Find where the given text appears and provide that cell's center as (X, Y) coordinate. 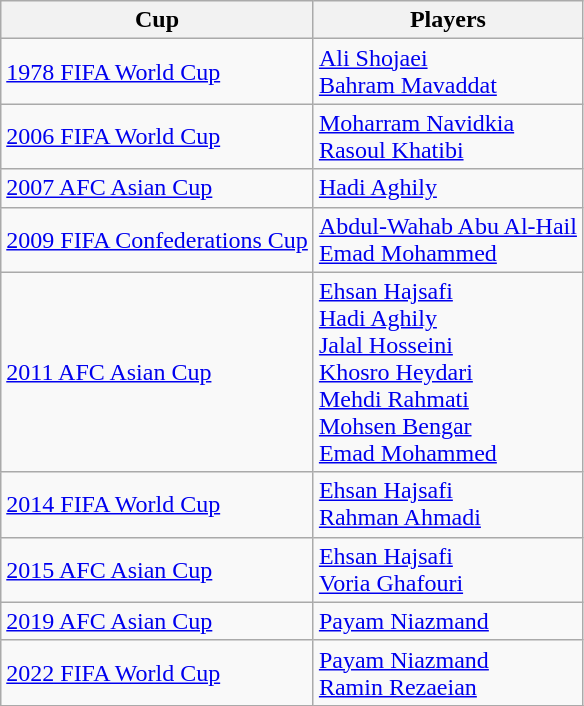
2006 FIFA World Cup (158, 136)
Hadi Aghily (448, 188)
2007 AFC Asian Cup (158, 188)
2015 AFC Asian Cup (158, 570)
2009 FIFA Confederations Cup (158, 240)
Payam Niazmand (448, 621)
Payam Niazmand Ramin Rezaeian (448, 672)
1978 FIFA World Cup (158, 72)
Moharram Navidkia Rasoul Khatibi (448, 136)
Players (448, 20)
2014 FIFA World Cup (158, 504)
Ali Shojaei Bahram Mavaddat (448, 72)
Ehsan Hajsafi Voria Ghafouri (448, 570)
2011 AFC Asian Cup (158, 372)
Abdul-Wahab Abu Al-Hail Emad Mohammed (448, 240)
2022 FIFA World Cup (158, 672)
2019 AFC Asian Cup (158, 621)
Ehsan Hajsafi Hadi Aghily Jalal Hosseini Khosro Heydari Mehdi Rahmati Mohsen Bengar Emad Mohammed (448, 372)
Ehsan Hajsafi Rahman Ahmadi (448, 504)
Cup (158, 20)
